Return (x, y) of the center of cell containing provided text 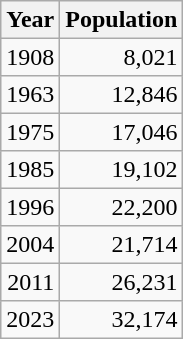
1908 (30, 56)
26,231 (122, 282)
1985 (30, 170)
22,200 (122, 206)
2004 (30, 244)
2023 (30, 318)
19,102 (122, 170)
Year (30, 20)
17,046 (122, 132)
8,021 (122, 56)
Population (122, 20)
1996 (30, 206)
2011 (30, 282)
32,174 (122, 318)
1975 (30, 132)
12,846 (122, 94)
21,714 (122, 244)
1963 (30, 94)
